Pinpoint the cell where the given text exists, returning its (X, Y) midpoint coordinate. 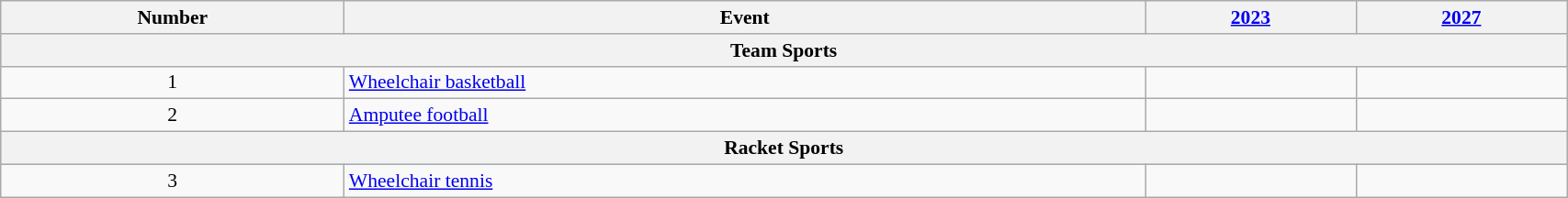
Amputee football (745, 115)
1 (173, 82)
Team Sports (784, 50)
2 (173, 115)
Event (745, 17)
Wheelchair tennis (745, 181)
3 (173, 181)
Number (173, 17)
2023 (1251, 17)
2027 (1461, 17)
Racket Sports (784, 148)
Wheelchair basketball (745, 82)
